Provide the (x, y) coordinate of the cell's center where the given text is located.  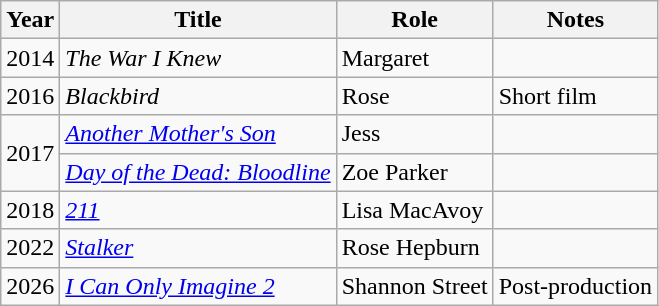
Blackbird (198, 96)
Short film (575, 96)
Shannon Street (414, 286)
Zoe Parker (414, 172)
Year (30, 20)
The War I Knew (198, 58)
Stalker (198, 248)
2018 (30, 210)
Rose Hepburn (414, 248)
Role (414, 20)
2016 (30, 96)
2026 (30, 286)
Another Mother's Son (198, 134)
Rose (414, 96)
Post-production (575, 286)
Jess (414, 134)
Title (198, 20)
I Can Only Imagine 2 (198, 286)
2014 (30, 58)
Lisa MacAvoy (414, 210)
211 (198, 210)
Notes (575, 20)
Margaret (414, 58)
2017 (30, 153)
Day of the Dead: Bloodline (198, 172)
2022 (30, 248)
